Return (X, Y) of the center of cell containing provided text 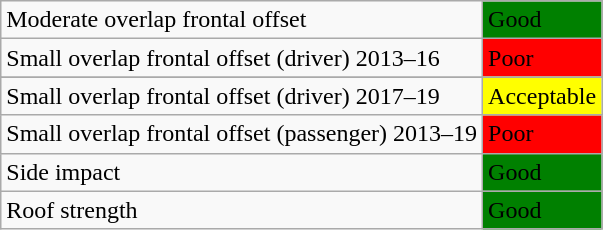
Acceptable (542, 96)
Moderate overlap frontal offset (242, 20)
Side impact (242, 172)
Small overlap frontal offset (driver) 2013–16 (242, 58)
Small overlap frontal offset (driver) 2017–19 (242, 96)
Roof strength (242, 210)
Small overlap frontal offset (passenger) 2013–19 (242, 134)
